Return the [x, y] coordinate for the center point of the cell that contains the specified text.  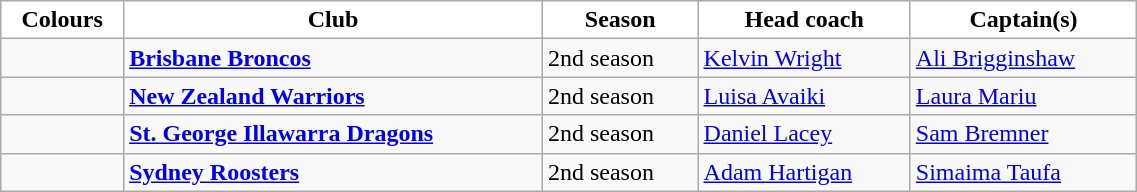
Sydney Roosters [334, 172]
Kelvin Wright [804, 58]
Ali Brigginshaw [1024, 58]
Head coach [804, 20]
Sam Bremner [1024, 134]
Season [620, 20]
Club [334, 20]
Brisbane Broncos [334, 58]
New Zealand Warriors [334, 96]
St. George Illawarra Dragons [334, 134]
Colours [62, 20]
Simaima Taufa [1024, 172]
Captain(s) [1024, 20]
Daniel Lacey [804, 134]
Laura Mariu [1024, 96]
Luisa Avaiki [804, 96]
Adam Hartigan [804, 172]
